Output the (X, Y) coordinate of the center of the cell containing the given text.  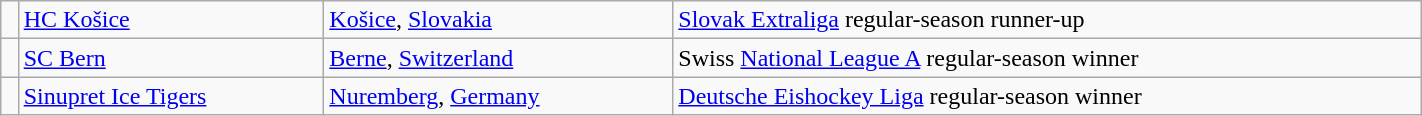
Berne, Switzerland (498, 58)
Swiss National League A regular-season winner (1047, 58)
HC Košice (171, 20)
SC Bern (171, 58)
Košice, Slovakia (498, 20)
Sinupret Ice Tigers (171, 96)
Deutsche Eishockey Liga regular-season winner (1047, 96)
Nuremberg, Germany (498, 96)
Slovak Extraliga regular-season runner-up (1047, 20)
